Identify which cell holds the provided text, then report its (X, Y) central coordinate. 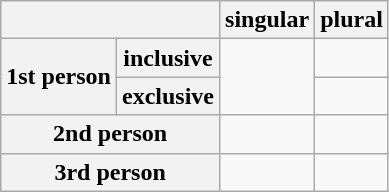
2nd person (110, 134)
singular (268, 20)
plural (352, 20)
1st person (59, 77)
exclusive (168, 96)
3rd person (110, 172)
inclusive (168, 58)
